Output the (x, y) coordinate of the center of the cell containing the given text.  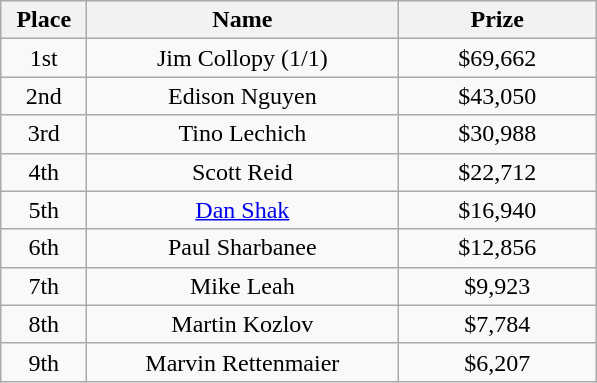
$16,940 (498, 210)
Dan Shak (242, 210)
$9,923 (498, 286)
Paul Sharbanee (242, 248)
$69,662 (498, 58)
Martin Kozlov (242, 324)
Place (44, 20)
8th (44, 324)
$30,988 (498, 134)
$7,784 (498, 324)
Jim Collopy (1/1) (242, 58)
9th (44, 362)
Name (242, 20)
$12,856 (498, 248)
$6,207 (498, 362)
$22,712 (498, 172)
3rd (44, 134)
$43,050 (498, 96)
6th (44, 248)
2nd (44, 96)
Mike Leah (242, 286)
Marvin Rettenmaier (242, 362)
Tino Lechich (242, 134)
Scott Reid (242, 172)
7th (44, 286)
1st (44, 58)
Edison Nguyen (242, 96)
Prize (498, 20)
5th (44, 210)
4th (44, 172)
